For the text-containing cell, return its midpoint in [x, y] coordinate format. 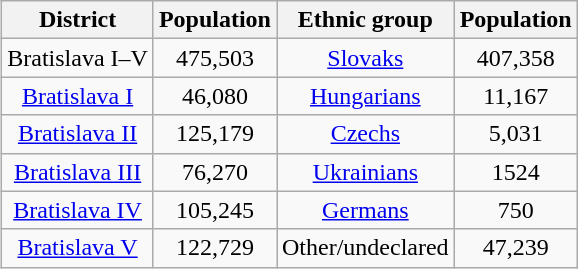
125,179 [214, 134]
47,239 [516, 248]
Bratislava II [78, 134]
Ukrainians [365, 172]
Bratislava I–V [78, 58]
Bratislava III [78, 172]
105,245 [214, 210]
Slovaks [365, 58]
407,358 [516, 58]
122,729 [214, 248]
1524 [516, 172]
District [78, 20]
Other/undeclared [365, 248]
5,031 [516, 134]
Bratislava V [78, 248]
Czechs [365, 134]
76,270 [214, 172]
Hungarians [365, 96]
Germans [365, 210]
750 [516, 210]
46,080 [214, 96]
Bratislava I [78, 96]
Bratislava IV [78, 210]
Ethnic group [365, 20]
475,503 [214, 58]
11,167 [516, 96]
